Scan for the cell matching the given text and deliver its [X, Y] coordinate at center. 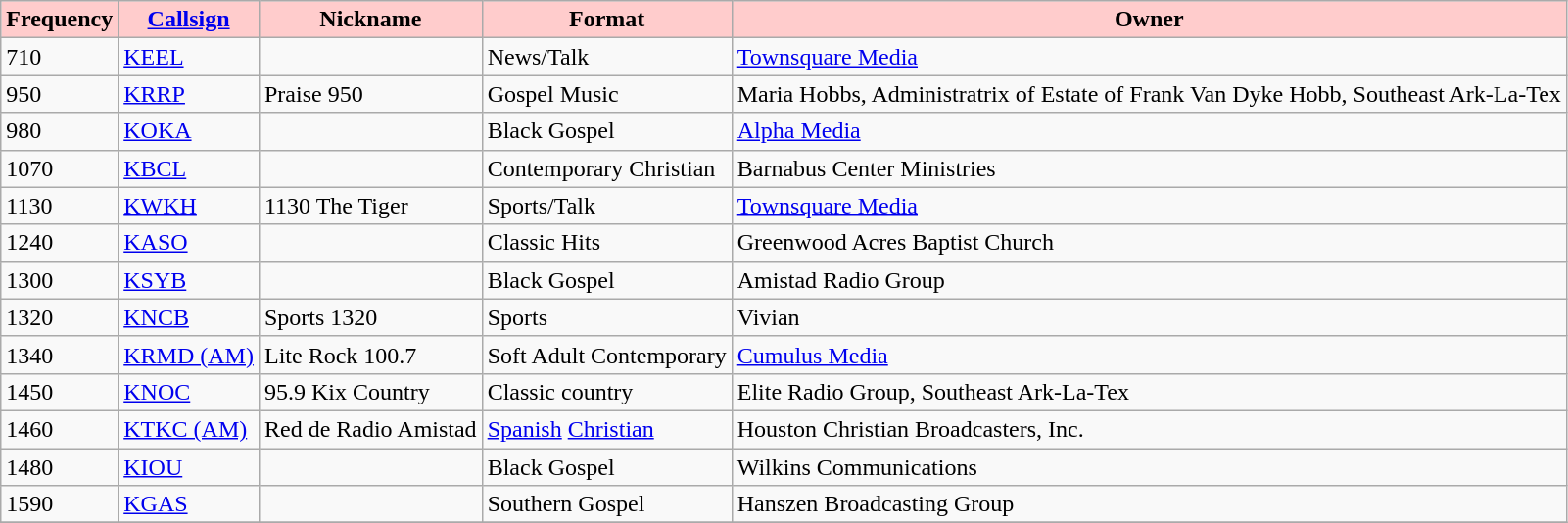
950 [60, 94]
KNCB [189, 317]
1300 [60, 280]
95.9 Kix Country [370, 392]
1130 [60, 206]
Cumulus Media [1149, 355]
Gospel Music [607, 94]
KIOU [189, 467]
Maria Hobbs, Administratrix of Estate of Frank Van Dyke Hobb, Southeast Ark-La-Tex [1149, 94]
Amistad Radio Group [1149, 280]
1070 [60, 168]
Soft Adult Contemporary [607, 355]
Classic country [607, 392]
KASO [189, 243]
1590 [60, 504]
Elite Radio Group, Southeast Ark-La-Tex [1149, 392]
Barnabus Center Ministries [1149, 168]
Frequency [60, 20]
Classic Hits [607, 243]
Contemporary Christian [607, 168]
Praise 950 [370, 94]
KRMD (AM) [189, 355]
Lite Rock 100.7 [370, 355]
News/Talk [607, 57]
Southern Gospel [607, 504]
Hanszen Broadcasting Group [1149, 504]
980 [60, 131]
1480 [60, 467]
KRRP [189, 94]
KSYB [189, 280]
Red de Radio Amistad [370, 429]
Houston Christian Broadcasters, Inc. [1149, 429]
KNOC [189, 392]
Vivian [1149, 317]
1320 [60, 317]
Owner [1149, 20]
KGAS [189, 504]
KBCL [189, 168]
1450 [60, 392]
KEEL [189, 57]
Nickname [370, 20]
Sports [607, 317]
710 [60, 57]
Spanish Christian [607, 429]
Sports 1320 [370, 317]
KOKA [189, 131]
KTKC (AM) [189, 429]
Greenwood Acres Baptist Church [1149, 243]
1340 [60, 355]
Alpha Media [1149, 131]
Sports/Talk [607, 206]
1460 [60, 429]
Callsign [189, 20]
1130 The Tiger [370, 206]
Wilkins Communications [1149, 467]
Format [607, 20]
KWKH [189, 206]
1240 [60, 243]
